Pinpoint the cell where the given text exists, returning its [x, y] midpoint coordinate. 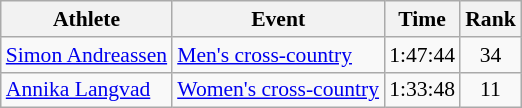
1:47:44 [422, 55]
Women's cross-country [278, 90]
Time [422, 19]
Simon Andreassen [86, 55]
Men's cross-country [278, 55]
Event [278, 19]
Rank [490, 19]
1:33:48 [422, 90]
Athlete [86, 19]
11 [490, 90]
Annika Langvad [86, 90]
34 [490, 55]
